Return the [x, y] coordinate for the center point of the cell that contains the specified text.  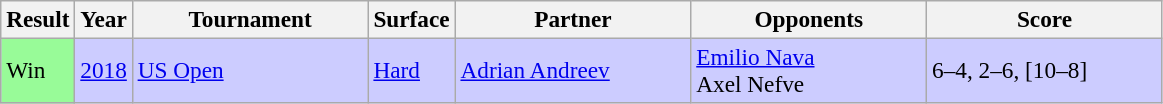
Adrian Andreev [573, 70]
Win [38, 70]
Opponents [809, 19]
Partner [573, 19]
Surface [412, 19]
Emilio Nava Axel Nefve [809, 70]
Score [1045, 19]
Result [38, 19]
6–4, 2–6, [10–8] [1045, 70]
Hard [412, 70]
2018 [104, 70]
Year [104, 19]
US Open [250, 70]
Tournament [250, 19]
